Return [x, y] of the center of cell containing provided text 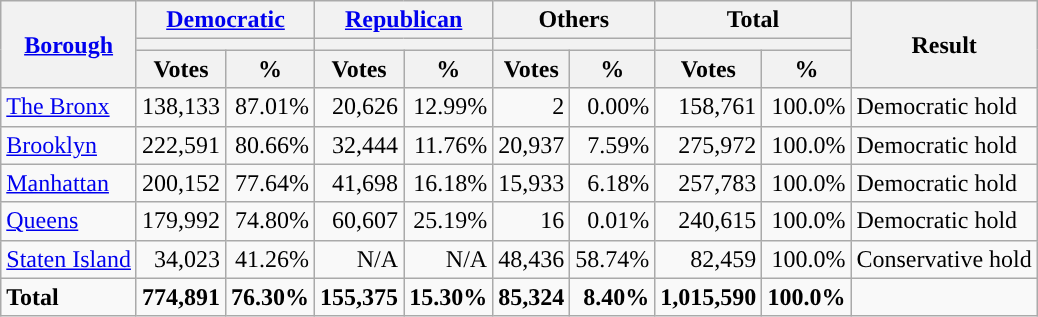
11.76% [448, 145]
Republican [404, 20]
25.19% [448, 221]
16.18% [448, 183]
16 [532, 221]
87.01% [270, 107]
155,375 [360, 297]
1,015,590 [708, 297]
Borough [69, 44]
Staten Island [69, 259]
Queens [69, 221]
240,615 [708, 221]
Manhattan [69, 183]
80.66% [270, 145]
20,626 [360, 107]
138,133 [180, 107]
20,937 [532, 145]
0.00% [612, 107]
74.80% [270, 221]
0.01% [612, 221]
6.18% [612, 183]
2 [532, 107]
15.30% [448, 297]
12.99% [448, 107]
275,972 [708, 145]
Conservative hold [944, 259]
The Bronx [69, 107]
15,933 [532, 183]
60,607 [360, 221]
Brooklyn [69, 145]
41.26% [270, 259]
85,324 [532, 297]
257,783 [708, 183]
7.59% [612, 145]
200,152 [180, 183]
76.30% [270, 297]
41,698 [360, 183]
32,444 [360, 145]
222,591 [180, 145]
Democratic [225, 20]
Others [574, 20]
48,436 [532, 259]
8.40% [612, 297]
77.64% [270, 183]
774,891 [180, 297]
179,992 [180, 221]
158,761 [708, 107]
58.74% [612, 259]
82,459 [708, 259]
34,023 [180, 259]
Result [944, 44]
